Locate the cell with the specified text and output its (x, y) center coordinate. 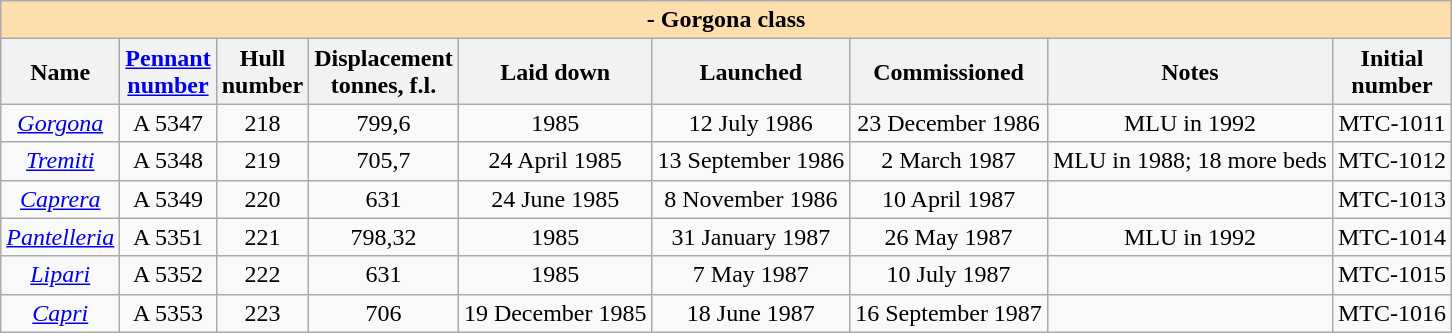
A 5347 (168, 123)
Hullnumber (262, 72)
221 (262, 237)
705,7 (384, 161)
MTC-1014 (1392, 237)
12 July 1986 (751, 123)
A 5351 (168, 237)
26 May 1987 (949, 237)
218 (262, 123)
Laid down (555, 72)
Caprera (60, 199)
Commissioned (949, 72)
Name (60, 72)
A 5348 (168, 161)
7 May 1987 (751, 275)
Pennantnumber (168, 72)
Capri (60, 313)
2 March 1987 (949, 161)
A 5349 (168, 199)
18 June 1987 (751, 313)
Notes (1190, 72)
A 5352 (168, 275)
Tremiti (60, 161)
MTC-1013 (1392, 199)
19 December 1985 (555, 313)
13 September 1986 (751, 161)
8 November 1986 (751, 199)
24 June 1985 (555, 199)
31 January 1987 (751, 237)
10 April 1987 (949, 199)
16 September 1987 (949, 313)
24 April 1985 (555, 161)
Gorgona (60, 123)
222 (262, 275)
MTC-1012 (1392, 161)
798,32 (384, 237)
Pantelleria (60, 237)
799,6 (384, 123)
MTC-1011 (1392, 123)
MTC-1015 (1392, 275)
A 5353 (168, 313)
Launched (751, 72)
Initialnumber (1392, 72)
10 July 1987 (949, 275)
MTC-1016 (1392, 313)
23 December 1986 (949, 123)
MLU in 1988; 18 more beds (1190, 161)
Displacementtonnes, f.l. (384, 72)
220 (262, 199)
Lipari (60, 275)
706 (384, 313)
223 (262, 313)
- Gorgona class (726, 20)
219 (262, 161)
